Extract the (X, Y) coordinate from the center of the cell holding the provided text.  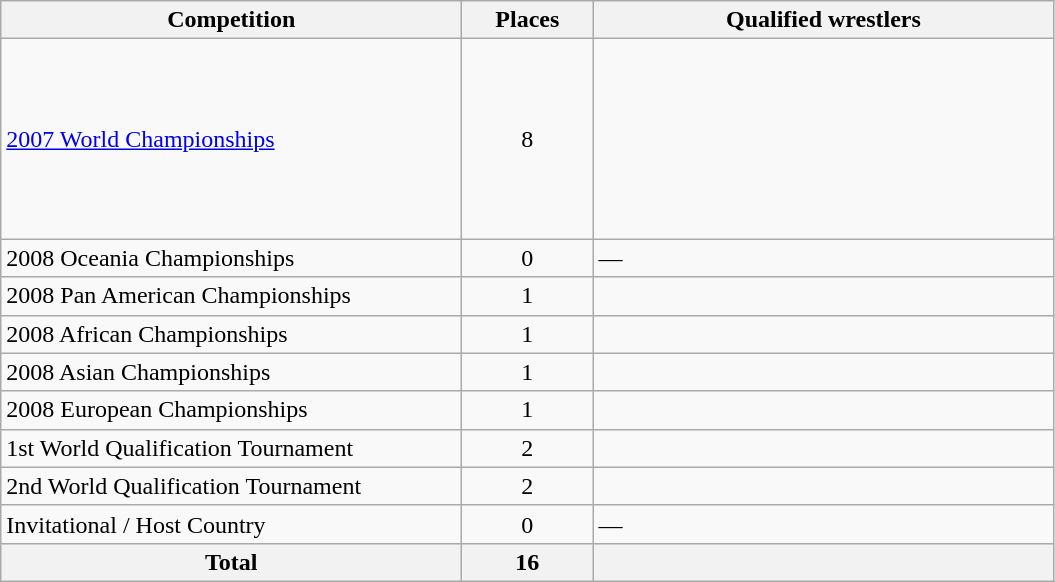
2008 European Championships (232, 410)
2nd World Qualification Tournament (232, 486)
2007 World Championships (232, 139)
2008 Pan American Championships (232, 296)
8 (528, 139)
16 (528, 562)
Invitational / Host Country (232, 524)
2008 Oceania Championships (232, 258)
Competition (232, 20)
Qualified wrestlers (824, 20)
2008 African Championships (232, 334)
Total (232, 562)
2008 Asian Championships (232, 372)
Places (528, 20)
1st World Qualification Tournament (232, 448)
